Output the [x, y] coordinate of the center of the cell containing the given text.  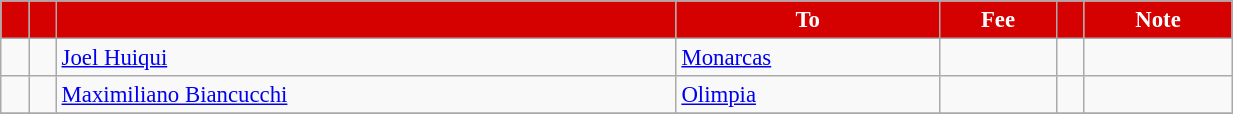
To [808, 20]
Fee [998, 20]
Joel Huiqui [366, 58]
Olimpia [808, 95]
Note [1158, 20]
Maximiliano Biancucchi [366, 95]
Monarcas [808, 58]
